Return the (X, Y) coordinate for the center point of the cell that contains the specified text.  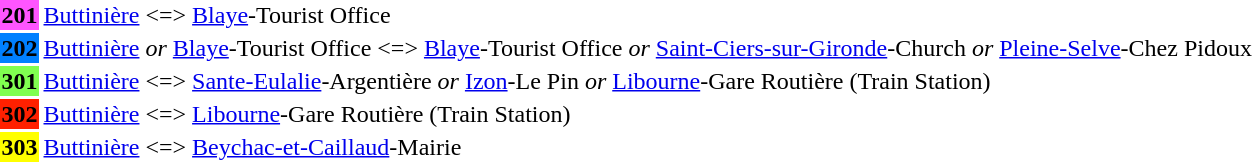
303 (20, 147)
301 (20, 81)
201 (20, 15)
202 (20, 48)
302 (20, 114)
